Scan for the cell matching the given text and deliver its [X, Y] coordinate at center. 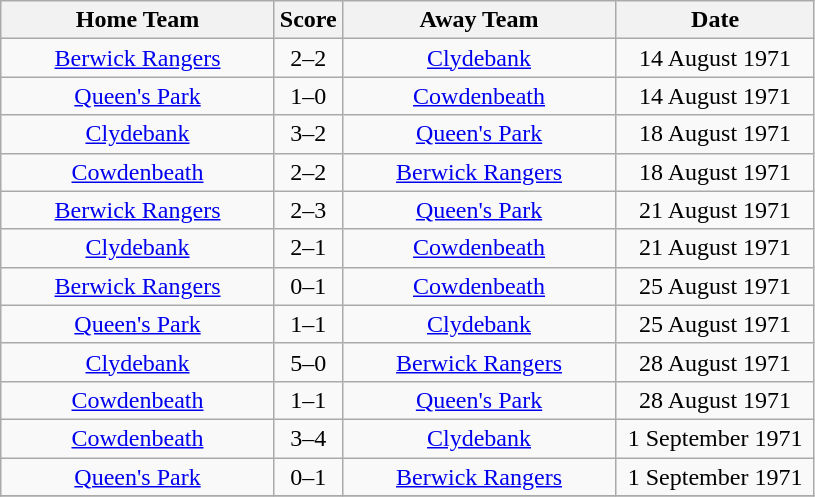
2–3 [308, 210]
Home Team [138, 20]
Away Team [479, 20]
Date [716, 20]
Score [308, 20]
3–2 [308, 134]
5–0 [308, 362]
3–4 [308, 438]
2–1 [308, 248]
1–0 [308, 96]
